Determine the [X, Y] coordinate at the center of the cell enclosing the given text.  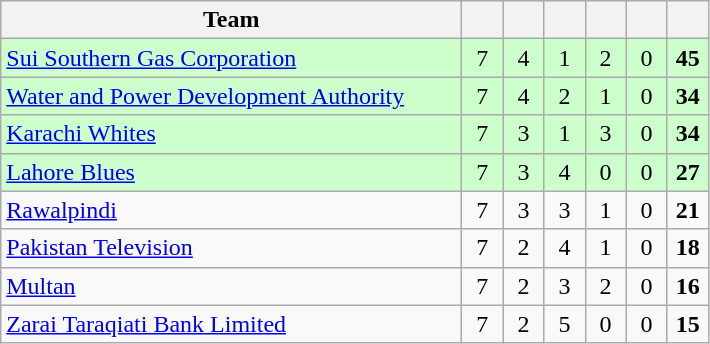
5 [564, 324]
15 [688, 324]
Lahore Blues [232, 172]
21 [688, 210]
Zarai Taraqiati Bank Limited [232, 324]
18 [688, 248]
Team [232, 20]
Pakistan Television [232, 248]
27 [688, 172]
Karachi Whites [232, 134]
Rawalpindi [232, 210]
Sui Southern Gas Corporation [232, 58]
Multan [232, 286]
16 [688, 286]
45 [688, 58]
Water and Power Development Authority [232, 96]
